Return the (x, y) coordinate for the center point of the cell that contains the specified text.  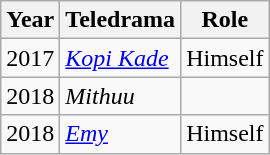
Role (225, 20)
Year (30, 20)
Kopi Kade (120, 58)
Mithuu (120, 96)
2017 (30, 58)
Emy (120, 134)
Teledrama (120, 20)
